From the cell containing the given text, extract its center point as (x, y) coordinate. 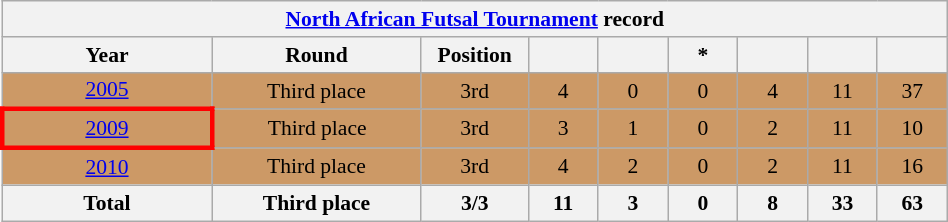
Total (106, 203)
63 (912, 203)
10 (912, 130)
8 (773, 203)
16 (912, 166)
* (703, 55)
North African Futsal Tournament record (474, 19)
33 (843, 203)
Position (474, 55)
Year (106, 55)
2005 (106, 90)
2010 (106, 166)
3/3 (474, 203)
1 (633, 130)
37 (912, 90)
Round (316, 55)
2009 (106, 130)
